Scan for the cell matching the given text and deliver its [x, y] coordinate at center. 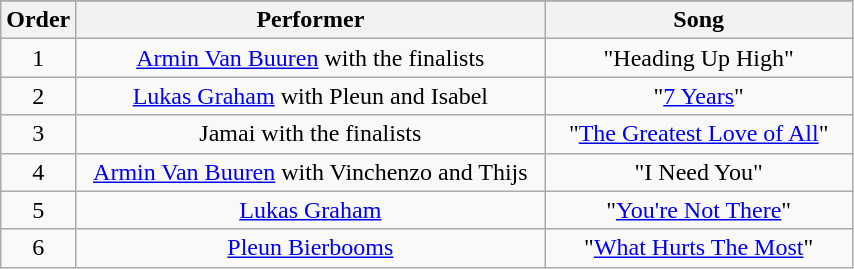
"I Need You" [699, 172]
1 [38, 58]
Armin Van Buuren with Vinchenzo and Thijs [310, 172]
Performer [310, 20]
Armin Van Buuren with the finalists [310, 58]
2 [38, 96]
Pleun Bierbooms [310, 248]
"You're Not There" [699, 210]
Order [38, 20]
Jamai with the finalists [310, 134]
"7 Years" [699, 96]
5 [38, 210]
"Heading Up High" [699, 58]
Lukas Graham with Pleun and Isabel [310, 96]
"What Hurts The Most" [699, 248]
4 [38, 172]
Song [699, 20]
6 [38, 248]
3 [38, 134]
Lukas Graham [310, 210]
"The Greatest Love of All" [699, 134]
